Pinpoint the cell where the given text exists, returning its [X, Y] midpoint coordinate. 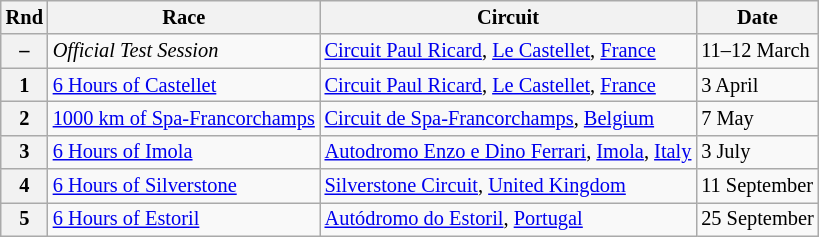
3 April [757, 85]
11–12 March [757, 51]
3 July [757, 152]
Circuit [508, 17]
3 [24, 152]
Race [184, 17]
6 Hours of Silverstone [184, 186]
1 [24, 85]
1000 km of Spa-Francorchamps [184, 118]
2 [24, 118]
Autodromo Enzo e Dino Ferrari, Imola, Italy [508, 152]
25 September [757, 219]
– [24, 51]
11 September [757, 186]
Silverstone Circuit, United Kingdom [508, 186]
Circuit de Spa-Francorchamps, Belgium [508, 118]
Official Test Session [184, 51]
5 [24, 219]
4 [24, 186]
6 Hours of Imola [184, 152]
7 May [757, 118]
6 Hours of Castellet [184, 85]
Autódromo do Estoril, Portugal [508, 219]
6 Hours of Estoril [184, 219]
Rnd [24, 17]
Date [757, 17]
